Locate the cell with the specified text and output its [x, y] center coordinate. 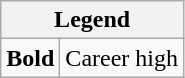
Bold [30, 58]
Career high [122, 58]
Legend [92, 20]
